Detect which cell encompasses the target text, then output its [X, Y] center coordinate. 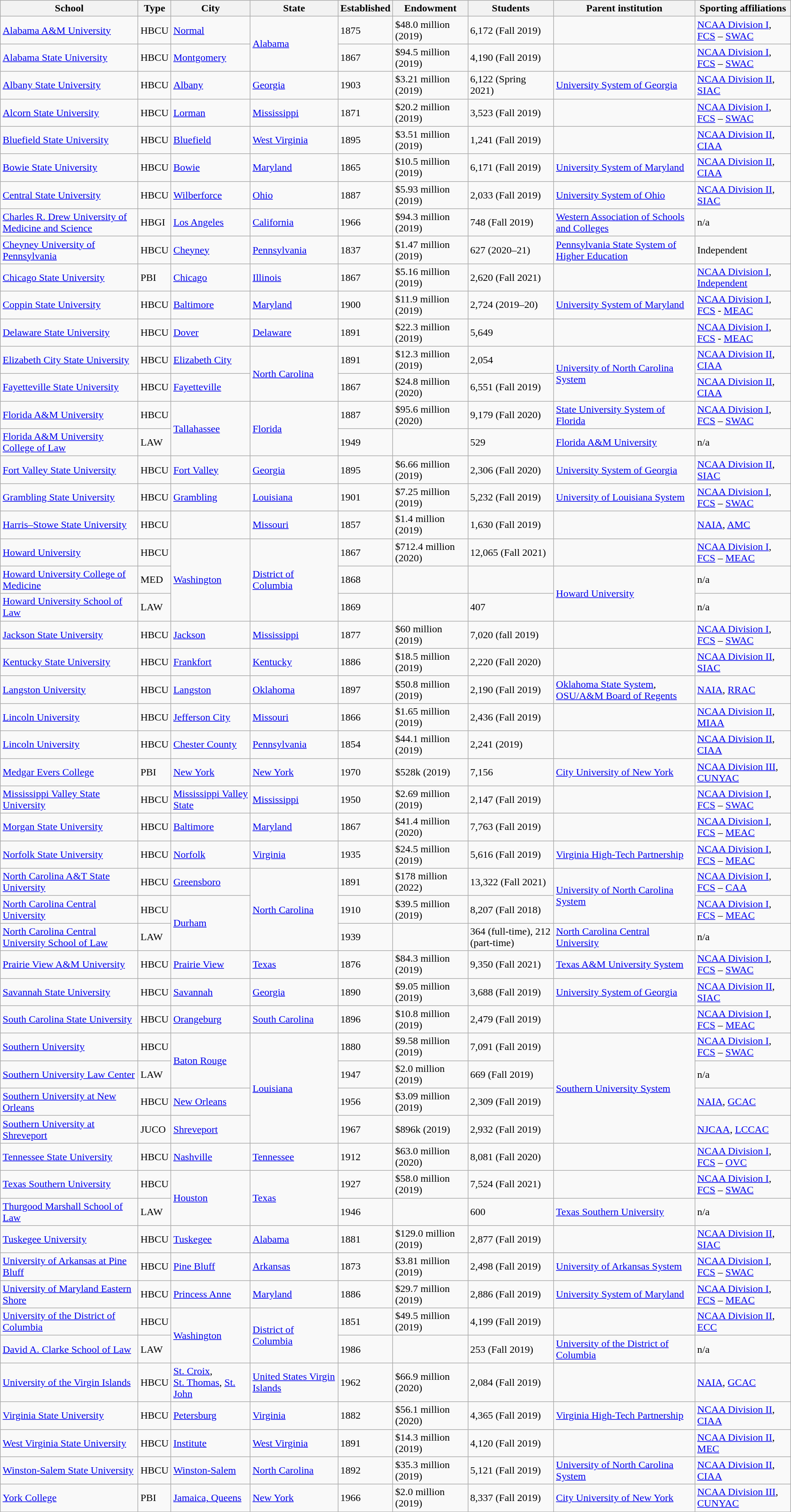
1912 [365, 1156]
Houston [211, 1198]
2,932 (Fall 2019) [510, 1129]
NAIA, AMC [743, 525]
Mississippi Valley State [211, 800]
5,232 (Fall 2019) [510, 498]
Langston University [69, 689]
Howard University College of Medicine [69, 579]
University of Maryland Eastern Shore [69, 1294]
4,365 (Fall 2019) [510, 1416]
South Carolina [294, 1020]
Albany [211, 85]
$712.4 million (2020) [431, 552]
1873 [365, 1267]
1865 [365, 167]
$9.58 million (2019) [431, 1047]
$3.21 million (2019) [431, 85]
Norfolk State University [69, 855]
Grambling [211, 498]
Tuskegee University [69, 1239]
1967 [365, 1129]
West Virginia State University [69, 1443]
627 (2020–21) [510, 250]
1892 [365, 1471]
Normal [211, 30]
Southern University at New Orleans [69, 1101]
5,121 (Fall 2019) [510, 1471]
Alcorn State University [69, 112]
9,350 (Fall 2021) [510, 965]
JUCO [155, 1129]
$5.93 million (2019) [431, 195]
Bluefield [211, 140]
$44.1 million (2019) [431, 744]
Albany State University [69, 85]
$1.47 million (2019) [431, 250]
1897 [365, 689]
2,886 (Fall 2019) [510, 1294]
Tuskegee [211, 1239]
1,630 (Fall 2019) [510, 525]
$49.5 million (2019) [431, 1322]
$1.65 million (2019) [431, 717]
NCAA Division II, MIAA [743, 717]
1890 [365, 992]
Durham [211, 923]
Southern University System [624, 1088]
University System of Ohio [624, 195]
Shreveport [211, 1129]
Chicago State University [69, 277]
NCAA Division I, FCS – OVC [743, 1156]
Charles R. Drew University of Medicine and Science [69, 222]
$896k (2019) [431, 1129]
$66.9 million (2020) [431, 1382]
Ohio [294, 195]
Winston-Salem State University [69, 1471]
3,523 (Fall 2019) [510, 112]
Frankfort [211, 662]
$129.0 million (2019) [431, 1239]
Alabama A&M University [69, 30]
University of Louisiana System [624, 498]
University of Arkansas System [624, 1267]
Jackson [211, 634]
364 (full-time), 212 (part-time) [510, 937]
7,156 [510, 772]
City [211, 8]
Morgan State University [69, 827]
2,054 [510, 360]
1866 [365, 717]
5,649 [510, 332]
2,241 (2019) [510, 744]
Howard University School of Law [69, 607]
Students [510, 8]
Petersburg [211, 1416]
Central State University [69, 195]
North Carolina Central University School of Law [69, 937]
$1.4 million (2019) [431, 525]
1939 [365, 937]
Orangeburg [211, 1020]
1986 [365, 1349]
University of Arkansas at Pine Bluff [69, 1267]
Bluefield State University [69, 140]
1851 [365, 1322]
1935 [365, 855]
1910 [365, 910]
$3.81 million (2019) [431, 1267]
1946 [365, 1211]
1882 [365, 1416]
$35.3 million (2019) [431, 1471]
Harris–Stowe State University [69, 525]
$14.3 million (2019) [431, 1443]
600 [510, 1211]
Lorman [211, 112]
$11.9 million (2019) [431, 305]
Kentucky [294, 662]
Coppin State University [69, 305]
1927 [365, 1184]
NCAA Division I, Independent [743, 277]
NCAA Division I, FCS – CAA [743, 882]
7,091 (Fall 2019) [510, 1047]
Florida A&M University College of Law [69, 443]
Sporting affiliations [743, 8]
Greensboro [211, 882]
1854 [365, 744]
HBGI [155, 222]
Chicago [211, 277]
2,620 (Fall 2021) [510, 277]
Fort Valley State University [69, 470]
1877 [365, 634]
$18.5 million (2019) [431, 662]
NCAA Division II, ECC [743, 1322]
1947 [365, 1074]
Tallahassee [211, 429]
Nashville [211, 1156]
$3.09 million (2019) [431, 1101]
York College [69, 1498]
Thurgood Marshall School of Law [69, 1211]
Parent institution [624, 8]
Jamaica, Queens [211, 1498]
Established [365, 8]
Princess Anne [211, 1294]
South Carolina State University [69, 1020]
6,172 (Fall 2019) [510, 30]
12,065 (Fall 2021) [510, 552]
Elizabeth City [211, 360]
Medgar Evers College [69, 772]
1881 [365, 1239]
Oklahoma State System, OSU/A&M Board of Regents [624, 689]
1962 [365, 1382]
$84.3 million (2019) [431, 965]
David A. Clarke School of Law [69, 1349]
$94.5 million (2019) [431, 57]
1950 [365, 800]
Fort Valley [211, 470]
Mississippi Valley State University [69, 800]
Pennsylvania State System of Higher Education [624, 250]
Elizabeth City State University [69, 360]
2,084 (Fall 2019) [510, 1382]
6,171 (Fall 2019) [510, 167]
1956 [365, 1101]
Bowie [211, 167]
2,033 (Fall 2019) [510, 195]
Southern University at Shreveport [69, 1129]
Fayetteville State University [69, 388]
13,322 (Fall 2021) [510, 882]
8,081 (Fall 2020) [510, 1156]
1903 [365, 85]
Kentucky State University [69, 662]
Institute [211, 1443]
Chester County [211, 744]
Jackson State University [69, 634]
1949 [365, 443]
2,309 (Fall 2019) [510, 1101]
Arkansas [294, 1267]
Oklahoma [294, 689]
Florida [294, 429]
Illinois [294, 277]
669 (Fall 2019) [510, 1074]
253 (Fall 2019) [510, 1349]
1901 [365, 498]
5,616 (Fall 2019) [510, 855]
$10.5 million (2019) [431, 167]
School [69, 8]
$29.7 million (2019) [431, 1294]
Montgomery [211, 57]
Grambling State University [69, 498]
4,190 (Fall 2019) [510, 57]
University of the Virgin Islands [69, 1382]
United States Virgin Islands [294, 1382]
1857 [365, 525]
Langston [211, 689]
$7.25 million (2019) [431, 498]
Cheyney [211, 250]
529 [510, 443]
Norfolk [211, 855]
Southern University [69, 1047]
$41.4 million (2020) [431, 827]
Virginia State University [69, 1416]
$22.3 million (2019) [431, 332]
California [294, 222]
Jefferson City [211, 717]
Alabama State University [69, 57]
1880 [365, 1047]
Savannah State University [69, 992]
2,479 (Fall 2019) [510, 1020]
6,122 (Spring 2021) [510, 85]
7,020 (fall 2019) [510, 634]
1876 [365, 965]
Wilberforce [211, 195]
2,877 (Fall 2019) [510, 1239]
MED [155, 579]
7,524 (Fall 2021) [510, 1184]
$58.0 million (2019) [431, 1184]
1896 [365, 1020]
$10.8 million (2019) [431, 1020]
North Carolina A&T State University [69, 882]
3,688 (Fall 2019) [510, 992]
2,724 (2019–20) [510, 305]
Southern University Law Center [69, 1074]
$12.3 million (2019) [431, 360]
$24.5 million (2019) [431, 855]
New Orleans [211, 1101]
1869 [365, 607]
State University System of Florida [624, 415]
Tennessee State University [69, 1156]
$94.3 million (2019) [431, 222]
NCAA Division II, MEC [743, 1443]
Endowment [431, 8]
Prairie View A&M University [69, 965]
2,147 (Fall 2019) [510, 800]
2,498 (Fall 2019) [510, 1267]
Baton Rouge [211, 1061]
$56.1 million (2020) [431, 1416]
$63.0 million (2020) [431, 1156]
State [294, 8]
Bowie State University [69, 167]
Tennessee [294, 1156]
Texas A&M University System [624, 965]
NJCAA, LCCAC [743, 1129]
Delaware State University [69, 332]
Cheyney University of Pennsylvania [69, 250]
Los Angeles [211, 222]
St. Croix,St. Thomas, St. John [211, 1382]
$5.16 million (2019) [431, 277]
2,306 (Fall 2020) [510, 470]
$528k (2019) [431, 772]
$95.6 million (2020) [431, 415]
$48.0 million (2019) [431, 30]
NAIA, RRAC [743, 689]
$20.2 million (2019) [431, 112]
6,551 (Fall 2019) [510, 388]
$2.69 million (2019) [431, 800]
$6.66 million (2019) [431, 470]
2,190 (Fall 2019) [510, 689]
Delaware [294, 332]
Savannah [211, 992]
Type [155, 8]
7,763 (Fall 2019) [510, 827]
1970 [365, 772]
1871 [365, 112]
748 (Fall 2019) [510, 222]
Fayetteville [211, 388]
$60 million (2019) [431, 634]
$39.5 million (2019) [431, 910]
4,199 (Fall 2019) [510, 1322]
2,436 (Fall 2019) [510, 717]
$178 million (2022) [431, 882]
1900 [365, 305]
Pine Bluff [211, 1267]
$9.05 million (2019) [431, 992]
1868 [365, 579]
4,120 (Fall 2019) [510, 1443]
$3.51 million (2019) [431, 140]
Independent [743, 250]
$50.8 million (2019) [431, 689]
Prairie View [211, 965]
Winston-Salem [211, 1471]
8,337 (Fall 2019) [510, 1498]
$24.8 million (2020) [431, 388]
Dover [211, 332]
Western Association of Schools and Colleges [624, 222]
1875 [365, 30]
2,220 (Fall 2020) [510, 662]
1837 [365, 250]
1,241 (Fall 2019) [510, 140]
9,179 (Fall 2020) [510, 415]
8,207 (Fall 2018) [510, 910]
407 [510, 607]
